Output the [x, y] coordinate of the center of the cell containing the given text.  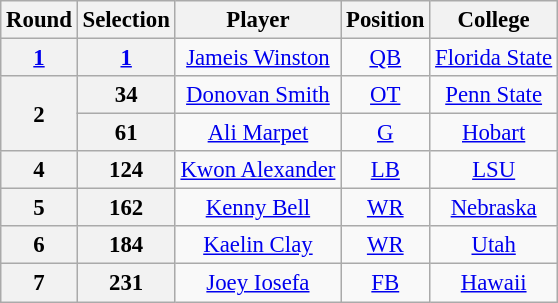
FB [386, 283]
Joey Iosefa [258, 283]
Kwon Alexander [258, 170]
7 [39, 283]
61 [126, 133]
G [386, 133]
College [494, 20]
5 [39, 208]
184 [126, 245]
LB [386, 170]
Penn State [494, 95]
Ali Marpet [258, 133]
Position [386, 20]
162 [126, 208]
124 [126, 170]
Hawaii [494, 283]
LSU [494, 170]
Utah [494, 245]
Nebraska [494, 208]
34 [126, 95]
Round [39, 20]
QB [386, 58]
Donovan Smith [258, 95]
231 [126, 283]
Hobart [494, 133]
Player [258, 20]
Jameis Winston [258, 58]
Kaelin Clay [258, 245]
OT [386, 95]
4 [39, 170]
Selection [126, 20]
Kenny Bell [258, 208]
6 [39, 245]
Florida State [494, 58]
2 [39, 114]
